Pinpoint the cell where the given text exists, returning its [X, Y] midpoint coordinate. 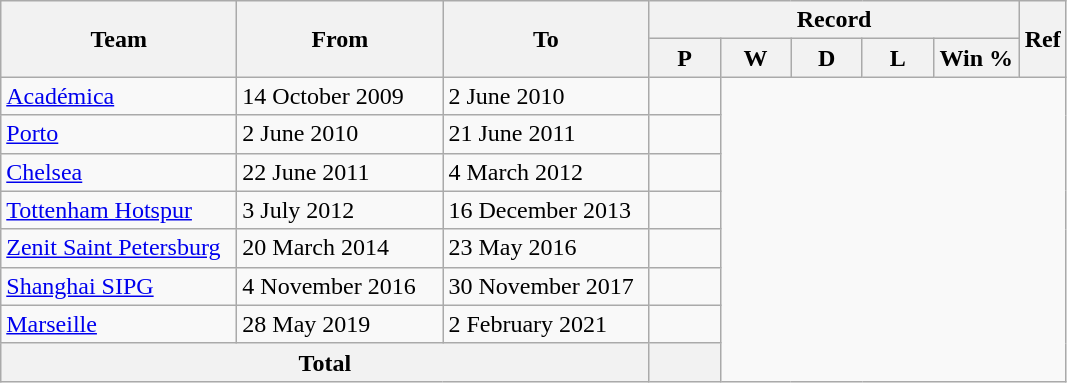
Marseille [119, 324]
Shanghai SIPG [119, 286]
Tottenham Hotspur [119, 210]
Académica [119, 96]
22 June 2011 [340, 172]
L [898, 58]
Record [834, 20]
Ref [1042, 39]
16 December 2013 [546, 210]
2 February 2021 [546, 324]
14 October 2009 [340, 96]
Total [325, 362]
4 March 2012 [546, 172]
Win % [976, 58]
Chelsea [119, 172]
To [546, 39]
Zenit Saint Petersburg [119, 248]
23 May 2016 [546, 248]
P [684, 58]
28 May 2019 [340, 324]
30 November 2017 [546, 286]
Porto [119, 134]
20 March 2014 [340, 248]
4 November 2016 [340, 286]
3 July 2012 [340, 210]
D [826, 58]
Team [119, 39]
W [756, 58]
From [340, 39]
21 June 2011 [546, 134]
